Provide the [X, Y] coordinate of the cell's center where the given text is located.  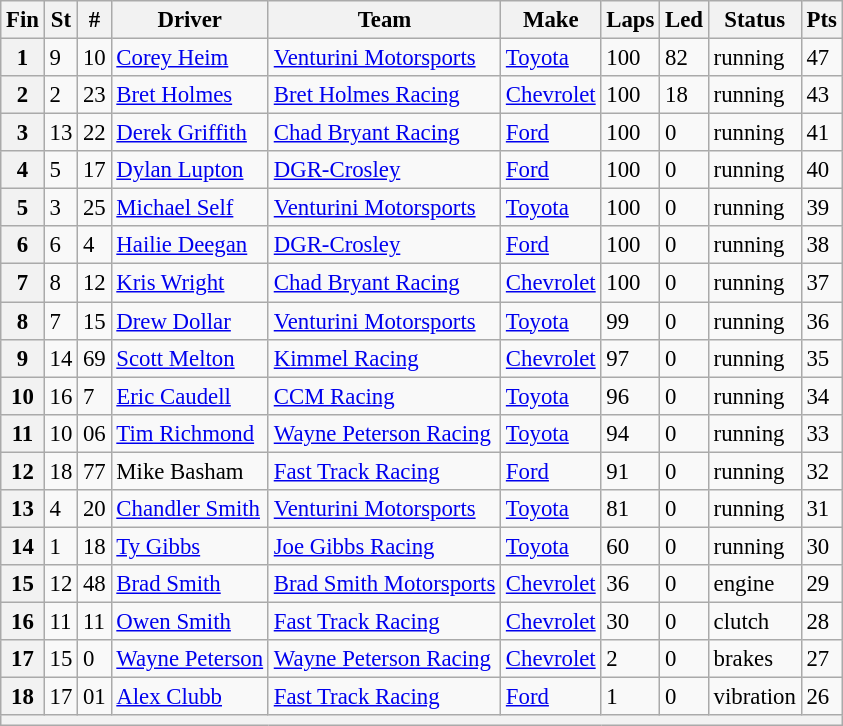
37 [822, 283]
Brad Smith Motorsports [384, 584]
40 [822, 170]
Hailie Deegan [190, 245]
# [94, 20]
Eric Caudell [190, 396]
Pts [822, 20]
Fin [23, 20]
94 [630, 433]
clutch [754, 621]
77 [94, 471]
brakes [754, 659]
Laps [630, 20]
32 [822, 471]
43 [822, 95]
Michael Self [190, 208]
82 [684, 58]
Dylan Lupton [190, 170]
97 [630, 358]
Ty Gibbs [190, 546]
engine [754, 584]
Corey Heim [190, 58]
69 [94, 358]
Status [754, 20]
Derek Griffith [190, 133]
Wayne Peterson [190, 659]
33 [822, 433]
81 [630, 509]
48 [94, 584]
27 [822, 659]
Owen Smith [190, 621]
99 [630, 321]
Alex Clubb [190, 697]
41 [822, 133]
St [60, 20]
35 [822, 358]
25 [94, 208]
Chandler Smith [190, 509]
34 [822, 396]
Kimmel Racing [384, 358]
39 [822, 208]
26 [822, 697]
31 [822, 509]
23 [94, 95]
Bret Holmes [190, 95]
20 [94, 509]
22 [94, 133]
Scott Melton [190, 358]
Led [684, 20]
91 [630, 471]
Joe Gibbs Racing [384, 546]
47 [822, 58]
28 [822, 621]
29 [822, 584]
06 [94, 433]
60 [630, 546]
Driver [190, 20]
Kris Wright [190, 283]
Team [384, 20]
38 [822, 245]
Mike Basham [190, 471]
CCM Racing [384, 396]
Brad Smith [190, 584]
Make [551, 20]
Drew Dollar [190, 321]
Tim Richmond [190, 433]
96 [630, 396]
01 [94, 697]
Bret Holmes Racing [384, 95]
vibration [754, 697]
